Provide the [x, y] coordinate of the cell's center where the given text is located.  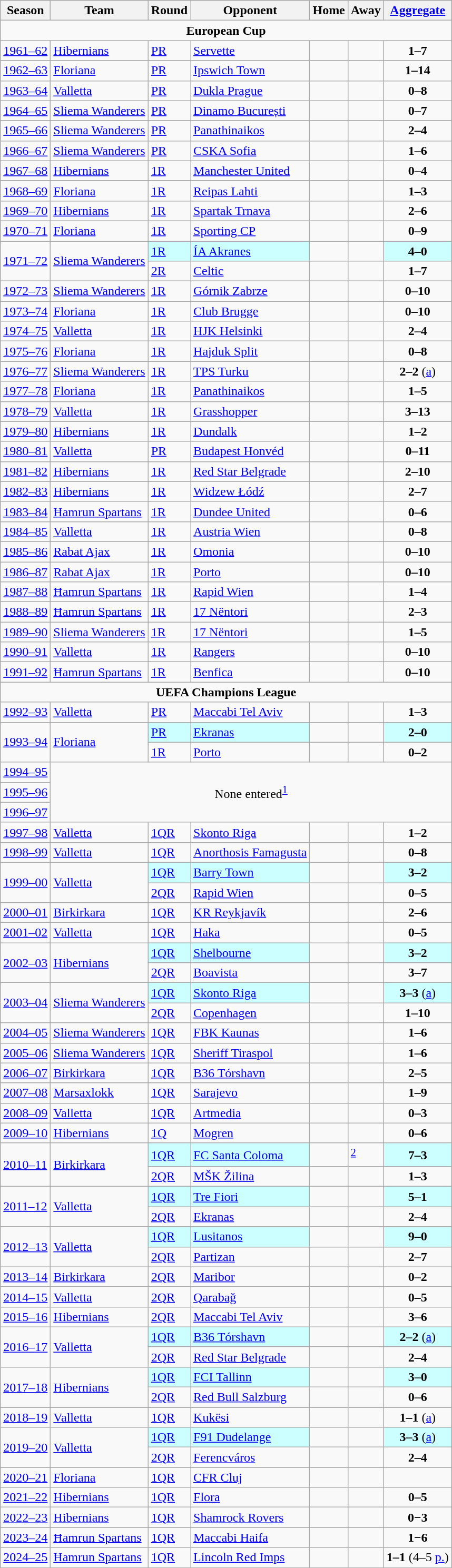
UEFA Champions League [227, 692]
Haka [250, 933]
Servette [250, 51]
Benfica [250, 672]
2–10 [417, 471]
Home [329, 11]
Budapest Honvéd [250, 451]
Austria Wien [250, 531]
1977–78 [25, 391]
1962–63 [25, 71]
1–10 [417, 1013]
1991–92 [25, 672]
Mogren [250, 1133]
1967–68 [25, 171]
Aggregate [417, 11]
0−3 [417, 1517]
1986–87 [25, 571]
Reipas Lahti [250, 191]
1994–95 [25, 772]
Sheriff Tiraspol [250, 1053]
Kukësi [250, 1417]
2 [366, 1155]
2–0 [417, 732]
MŠK Žilina [250, 1177]
KR Reykjavík [250, 913]
2016–17 [25, 1347]
1988–89 [25, 612]
Ipswich Town [250, 71]
Team [99, 11]
1971–72 [25, 261]
2021–22 [25, 1497]
Maccabi Haifa [250, 1537]
Lincoln Red Imps [250, 1557]
2003–04 [25, 1003]
Dundee United [250, 511]
1972–73 [25, 291]
1–4 [417, 592]
2009–10 [25, 1133]
FCI Tallinn [250, 1377]
2011–12 [25, 1207]
1–14 [417, 71]
1961–62 [25, 51]
2–5 [417, 1073]
1985–86 [25, 551]
1982–83 [25, 491]
1978–79 [25, 411]
2018–19 [25, 1417]
1993–94 [25, 742]
European Cup [227, 31]
CFR Cluj [250, 1477]
1974–75 [25, 331]
1979–80 [25, 431]
2024–25 [25, 1557]
1969–70 [25, 211]
Partizan [250, 1257]
TPS Turku [250, 371]
1976–77 [25, 371]
FBK Kaunas [250, 1033]
0–4 [417, 171]
2–3 [417, 612]
2019–20 [25, 1447]
Shelbourne [250, 953]
1973–74 [25, 311]
2004–05 [25, 1033]
ÍA Akranes [250, 251]
1996–97 [25, 812]
1–9 [417, 1093]
Lusitanos [250, 1237]
Boavista [250, 973]
Dukla Prague [250, 91]
3–13 [417, 411]
2017–18 [25, 1387]
2006–07 [25, 1073]
1–1 (4–5 p.) [417, 1557]
Rangers [250, 652]
0–9 [417, 231]
Spartak Trnava [250, 211]
9–0 [417, 1237]
1−6 [417, 1537]
Dundalk [250, 431]
3–0 [417, 1377]
Artmedia [250, 1113]
0–3 [417, 1113]
1975–76 [25, 351]
None entered1 [251, 792]
0–11 [417, 451]
Sarajevo [250, 1093]
Season [25, 11]
1984–85 [25, 531]
2023–24 [25, 1537]
Marsaxlokk [99, 1093]
Grasshopper [250, 411]
Sporting CP [250, 231]
Red Bull Salzburg [250, 1397]
Round [169, 11]
2000–01 [25, 913]
2008–09 [25, 1113]
Opponent [250, 11]
1970–71 [25, 231]
Barry Town [250, 872]
1990–91 [25, 652]
Anorthosis Famagusta [250, 852]
2020–21 [25, 1477]
1980–81 [25, 451]
0–7 [417, 111]
1966–67 [25, 151]
Górnik Zabrze [250, 291]
HJK Helsinki [250, 331]
Omonia [250, 551]
Qarabağ [250, 1297]
F91 Dudelange [250, 1437]
Away [366, 11]
Flora [250, 1497]
2012–13 [25, 1247]
Dinamo București [250, 111]
1995–96 [25, 792]
2013–14 [25, 1277]
Celtic [250, 271]
1989–90 [25, 632]
1968–69 [25, 191]
Club Brugge [250, 311]
Shamrock Rovers [250, 1517]
Manchester United [250, 171]
Hajduk Split [250, 351]
2007–08 [25, 1093]
1965–66 [25, 131]
1964–65 [25, 111]
Tre Fiori [250, 1197]
4–0 [417, 251]
1983–84 [25, 511]
Widzew Łódź [250, 491]
FC Santa Coloma [250, 1155]
1–1 (a) [417, 1417]
1992–93 [25, 712]
2002–03 [25, 963]
1998–99 [25, 852]
Ferencváros [250, 1457]
2005–06 [25, 1053]
Copenhagen [250, 1013]
2R [169, 271]
3–6 [417, 1317]
CSKA Sofia [250, 151]
1997–98 [25, 832]
1981–82 [25, 471]
5–1 [417, 1197]
2010–11 [25, 1165]
7–3 [417, 1155]
2015–16 [25, 1317]
2014–15 [25, 1297]
1987–88 [25, 592]
Maribor [250, 1277]
1963–64 [25, 91]
3–7 [417, 973]
2001–02 [25, 933]
1Q [169, 1133]
2022–23 [25, 1517]
1999–00 [25, 882]
